Return (x, y) of the center of cell containing provided text 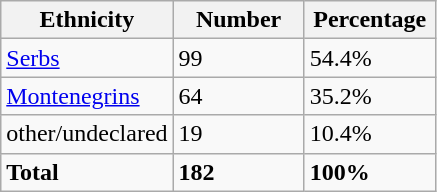
other/undeclared (87, 134)
Number (238, 20)
Serbs (87, 58)
54.4% (370, 58)
182 (238, 172)
99 (238, 58)
19 (238, 134)
100% (370, 172)
Total (87, 172)
64 (238, 96)
Montenegrins (87, 96)
Percentage (370, 20)
Ethnicity (87, 20)
10.4% (370, 134)
35.2% (370, 96)
